Output the [X, Y] coordinate of the center of the cell containing the given text.  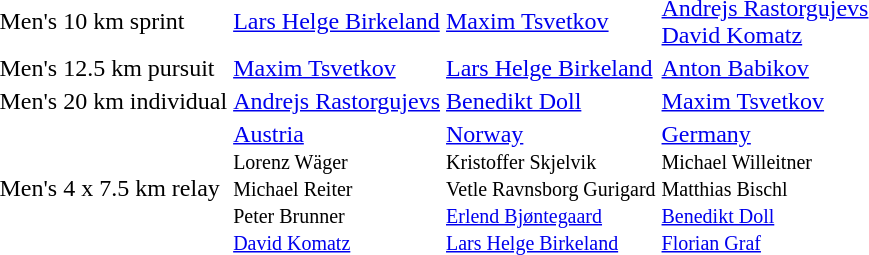
Benedikt Doll [552, 101]
Andrejs Rastorgujevs [337, 101]
Lars Helge Birkeland [552, 68]
Maxim Tsvetkov [337, 68]
